Return [x, y] of the center of cell containing provided text 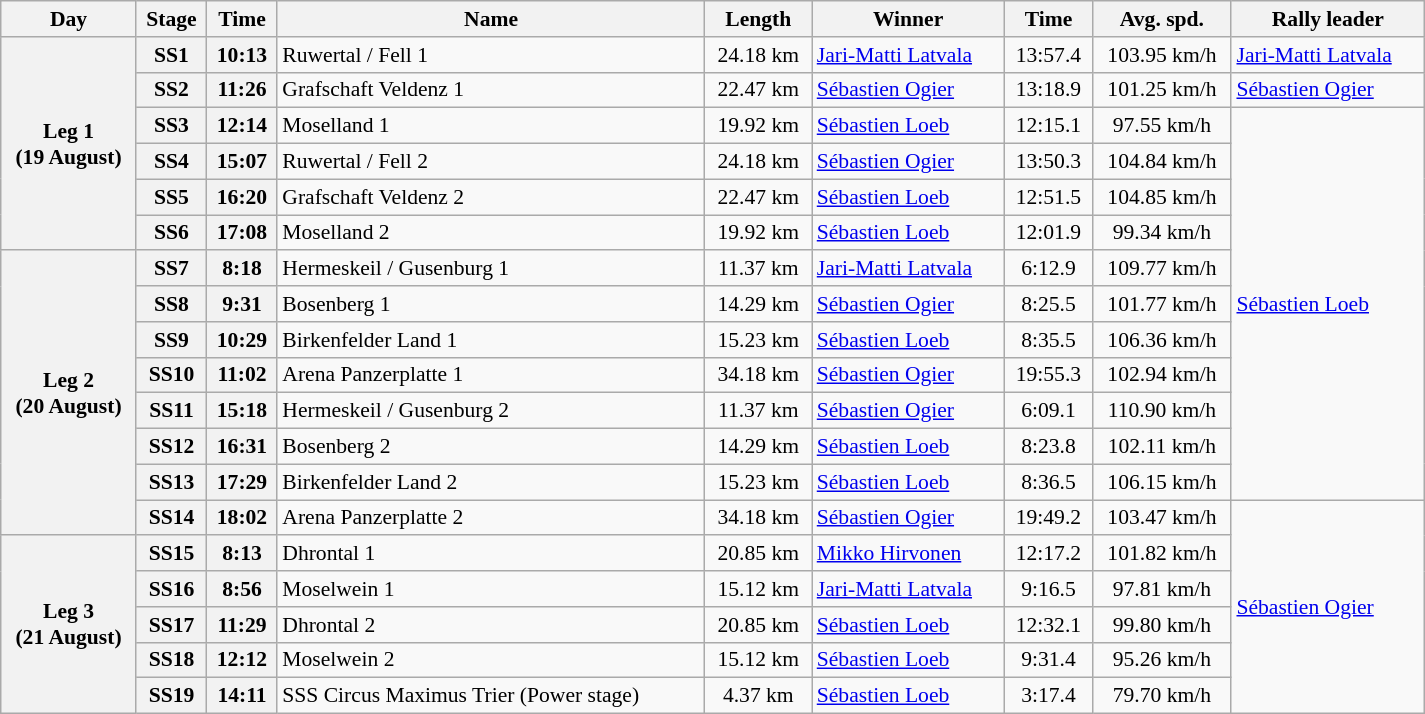
Grafschaft Veldenz 1 [491, 90]
103.47 km/h [1162, 518]
8:36.5 [1048, 482]
SS17 [171, 625]
Winner [908, 19]
8:35.5 [1048, 340]
12:51.5 [1048, 197]
Dhrontal 2 [491, 625]
Birkenfelder Land 1 [491, 340]
Stage [171, 19]
Ruwertal / Fell 2 [491, 162]
12:15.1 [1048, 126]
SS8 [171, 304]
9:31.4 [1048, 660]
11:26 [242, 90]
13:18.9 [1048, 90]
15:07 [242, 162]
SS4 [171, 162]
109.77 km/h [1162, 269]
Day [68, 19]
15:18 [242, 411]
Arena Panzerplatte 1 [491, 375]
Hermeskeil / Gusenburg 2 [491, 411]
9:31 [242, 304]
Grafschaft Veldenz 2 [491, 197]
Moselwein 2 [491, 660]
SSS Circus Maximus Trier (Power stage) [491, 696]
SS9 [171, 340]
SS14 [171, 518]
Moselwein 1 [491, 589]
101.25 km/h [1162, 90]
8:25.5 [1048, 304]
SS19 [171, 696]
Leg 2(20 August) [68, 394]
17:08 [242, 233]
8:18 [242, 269]
106.36 km/h [1162, 340]
10:29 [242, 340]
19:55.3 [1048, 375]
99.80 km/h [1162, 625]
Arena Panzerplatte 2 [491, 518]
SS11 [171, 411]
6:09.1 [1048, 411]
SS6 [171, 233]
104.85 km/h [1162, 197]
14:11 [242, 696]
Hermeskeil / Gusenburg 1 [491, 269]
SS2 [171, 90]
Name [491, 19]
102.94 km/h [1162, 375]
95.26 km/h [1162, 660]
10:13 [242, 55]
101.82 km/h [1162, 554]
Bosenberg 1 [491, 304]
110.90 km/h [1162, 411]
Mikko Hirvonen [908, 554]
13:50.3 [1048, 162]
SS3 [171, 126]
13:57.4 [1048, 55]
99.34 km/h [1162, 233]
Moselland 1 [491, 126]
97.55 km/h [1162, 126]
Birkenfelder Land 2 [491, 482]
12:12 [242, 660]
16:31 [242, 447]
3:17.4 [1048, 696]
19:49.2 [1048, 518]
SS15 [171, 554]
8:13 [242, 554]
79.70 km/h [1162, 696]
Moselland 2 [491, 233]
Leg 3(21 August) [68, 625]
8:23.8 [1048, 447]
12:32.1 [1048, 625]
103.95 km/h [1162, 55]
SS1 [171, 55]
Leg 1(19 August) [68, 144]
12:01.9 [1048, 233]
6:12.9 [1048, 269]
Bosenberg 2 [491, 447]
12:17.2 [1048, 554]
SS16 [171, 589]
Length [758, 19]
Dhrontal 1 [491, 554]
17:29 [242, 482]
9:16.5 [1048, 589]
Ruwertal / Fell 1 [491, 55]
SS12 [171, 447]
Rally leader [1328, 19]
12:14 [242, 126]
SS13 [171, 482]
102.11 km/h [1162, 447]
106.15 km/h [1162, 482]
104.84 km/h [1162, 162]
SS10 [171, 375]
18:02 [242, 518]
101.77 km/h [1162, 304]
SS5 [171, 197]
11:02 [242, 375]
SS7 [171, 269]
SS18 [171, 660]
16:20 [242, 197]
8:56 [242, 589]
4.37 km [758, 696]
11:29 [242, 625]
97.81 km/h [1162, 589]
Avg. spd. [1162, 19]
